Determine the [X, Y] coordinate at the center of the cell enclosing the given text.  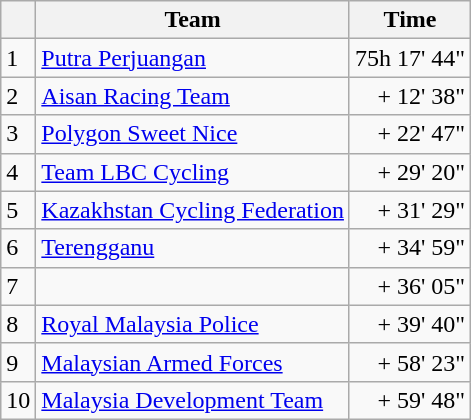
75h 17' 44" [410, 58]
1 [18, 58]
+ 36' 05" [410, 286]
+ 31' 29" [410, 210]
9 [18, 362]
+ 29' 20" [410, 172]
+ 34' 59" [410, 248]
10 [18, 400]
6 [18, 248]
+ 39' 40" [410, 324]
+ 22' 47" [410, 134]
Malaysian Armed Forces [193, 362]
Terengganu [193, 248]
Polygon Sweet Nice [193, 134]
3 [18, 134]
Malaysia Development Team [193, 400]
7 [18, 286]
+ 12' 38" [410, 96]
Kazakhstan Cycling Federation [193, 210]
8 [18, 324]
2 [18, 96]
5 [18, 210]
4 [18, 172]
Royal Malaysia Police [193, 324]
Aisan Racing Team [193, 96]
Putra Perjuangan [193, 58]
+ 59' 48" [410, 400]
Team [193, 20]
+ 58' 23" [410, 362]
Time [410, 20]
Team LBC Cycling [193, 172]
